Scan for the cell matching the given text and deliver its (X, Y) coordinate at center. 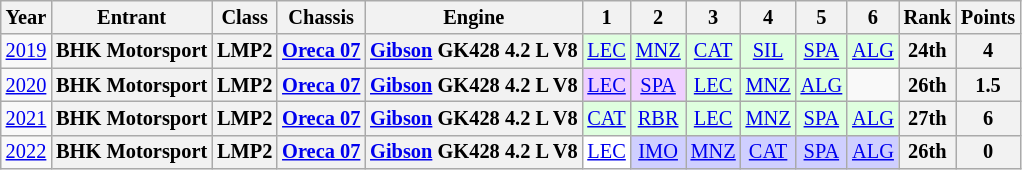
0 (988, 152)
Rank (928, 17)
Chassis (321, 17)
Class (244, 17)
27th (928, 118)
24th (928, 51)
Year (26, 17)
1.5 (988, 85)
Entrant (132, 17)
5 (822, 17)
2021 (26, 118)
1 (606, 17)
2022 (26, 152)
2019 (26, 51)
IMO (658, 152)
SIL (768, 51)
Points (988, 17)
2 (658, 17)
2020 (26, 85)
RBR (658, 118)
3 (714, 17)
Engine (474, 17)
